Pinpoint the cell where the given text exists, returning its [X, Y] midpoint coordinate. 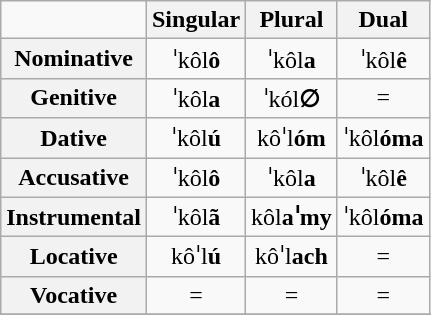
Nominative [74, 59]
kôˈlóm [292, 138]
Locative [74, 257]
ˈkôlú [196, 138]
Vocative [74, 295]
ˈkól∅ [292, 98]
kôˈlach [292, 257]
Genitive [74, 98]
Singular [196, 20]
Dual [383, 20]
kôˈlú [196, 257]
Plural [292, 20]
Accusative [74, 178]
kôlaˈmy [292, 217]
Dative [74, 138]
ˈkôlã [196, 217]
Instrumental [74, 217]
